Return (X, Y) of the center of cell containing provided text 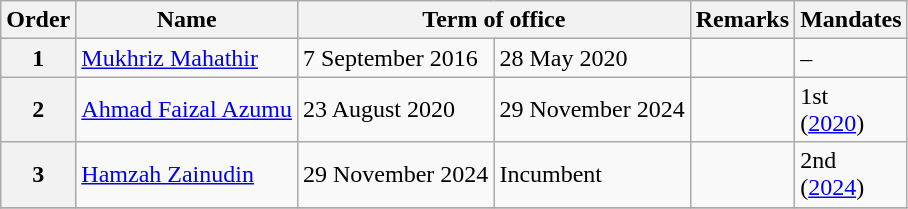
7 September 2016 (395, 58)
28 May 2020 (592, 58)
Term of office (494, 20)
Name (187, 20)
2 (38, 110)
– (851, 58)
Mandates (851, 20)
1 (38, 58)
Ahmad Faizal Azumu (187, 110)
Remarks (742, 20)
3 (38, 174)
Hamzah Zainudin (187, 174)
23 August 2020 (395, 110)
Order (38, 20)
Mukhriz Mahathir (187, 58)
1st (2020) (851, 110)
Incumbent (592, 174)
2nd (2024) (851, 174)
